Identify which cell holds the provided text, then report its [X, Y] central coordinate. 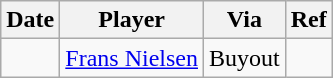
Player [132, 20]
Frans Nielsen [132, 58]
Ref [308, 20]
Via [245, 20]
Date [30, 20]
Buyout [245, 58]
